From the cell containing the given text, extract its center point as (X, Y) coordinate. 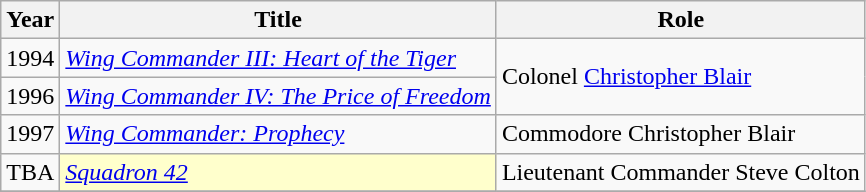
Lieutenant Commander Steve Colton (680, 172)
Wing Commander: Prophecy (278, 134)
1994 (30, 58)
Wing Commander IV: The Price of Freedom (278, 96)
TBA (30, 172)
Role (680, 20)
1996 (30, 96)
Colonel Christopher Blair (680, 77)
1997 (30, 134)
Wing Commander III: Heart of the Tiger (278, 58)
Squadron 42 (278, 172)
Commodore Christopher Blair (680, 134)
Year (30, 20)
Title (278, 20)
